Determine the (X, Y) coordinate at the center of the cell enclosing the given text.  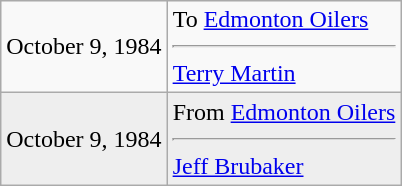
From Edmonton OilersJeff Brubaker (284, 139)
To Edmonton OilersTerry Martin (284, 47)
